Return the (x, y) coordinate for the center point of the cell that contains the specified text.  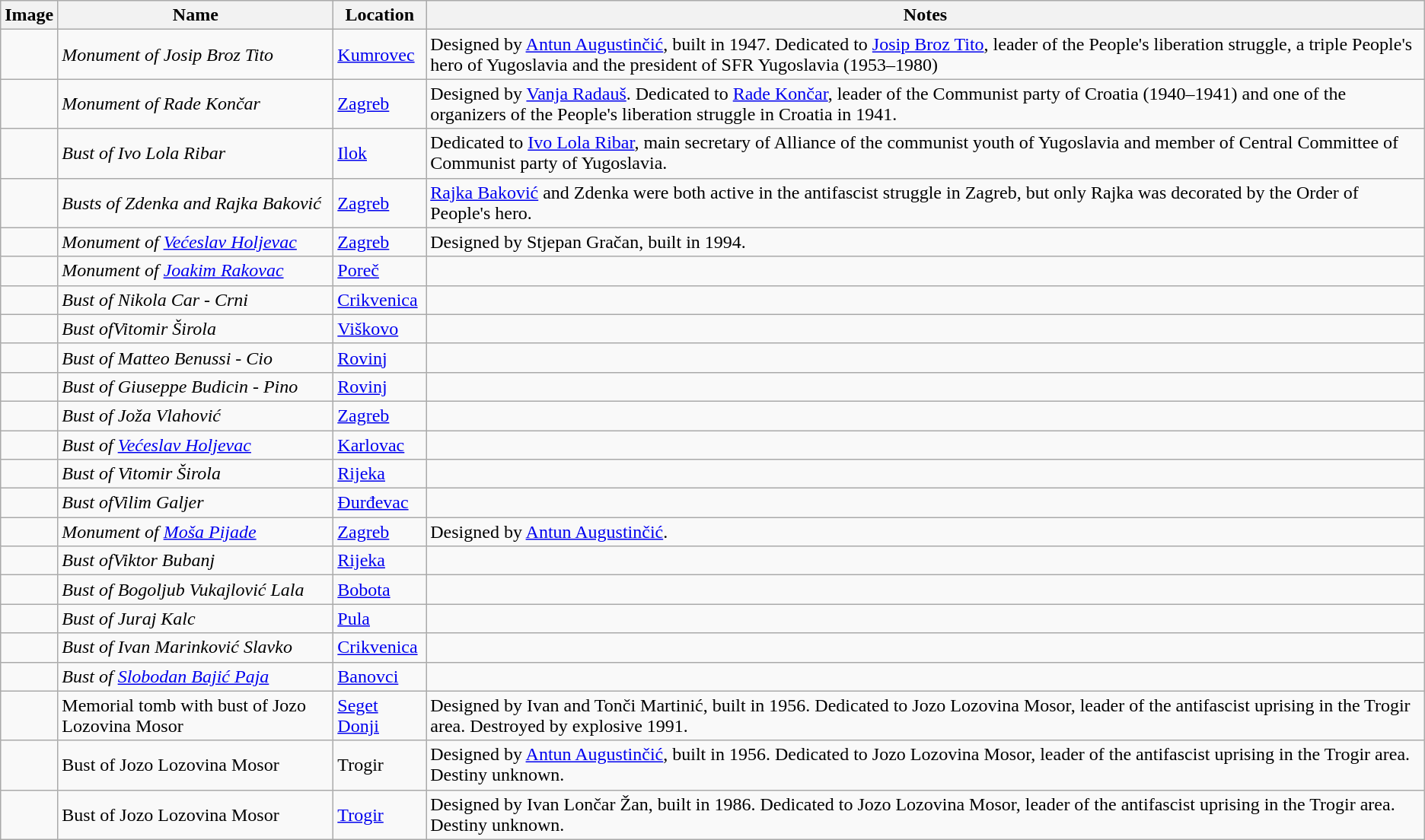
Pula (380, 619)
Name (196, 15)
Designed by Antun Augustinčić. (926, 532)
Notes (926, 15)
Bust of Ivo Lola Ribar (196, 154)
Seget Donji (380, 715)
Bust of Juraj Kalc (196, 619)
Bust ofVitomir Širola (196, 329)
Bust of Vitomir Širola (196, 474)
Bust of Giuseppe Budicin - Pino (196, 387)
Designed by Stjepan Gračan, built in 1994. (926, 242)
Ilok (380, 154)
Bust of Bogoljub Vukajlović Lala (196, 590)
Banovci (380, 676)
Bust of Ivan Marinković Slavko (196, 647)
Bust ofViktor Bubanj (196, 561)
Monument of Josip Broz Tito (196, 55)
Bust of Joža Vlahović (196, 415)
Bobota (380, 590)
Bust ofVilim Galjer (196, 503)
Busts of Zdenka and Rajka Baković (196, 202)
Monument of Rade Končar (196, 103)
Viškovo (380, 329)
Designed by Ivan Lončar Žan, built in 1986. Dedicated to Jozo Lozovina Mosor, leader of the antifascist uprising in the Trogir area. Destiny unknown. (926, 814)
Đurđevac (380, 503)
Monument of Joakim Rakovac (196, 271)
Monument of Većeslav Holjevac (196, 242)
Memorial tomb with bust of Jozo Lozovina Mosor (196, 715)
Bust of Matteo Benussi - Cio (196, 358)
Bust of Većeslav Holjevac (196, 445)
Poreč (380, 271)
Kumrovec (380, 55)
Rajka Baković and Zdenka were both active in the antifascist struggle in Zagreb, but only Rajka was decorated by the Order of People's hero. (926, 202)
Bust of Slobodan Bajić Paja (196, 676)
Location (380, 15)
Image (29, 15)
Bust of Nikola Car - Crni (196, 300)
Karlovac (380, 445)
Monument of Moša Pijade (196, 532)
